Identify which cell holds the provided text, then report its [X, Y] central coordinate. 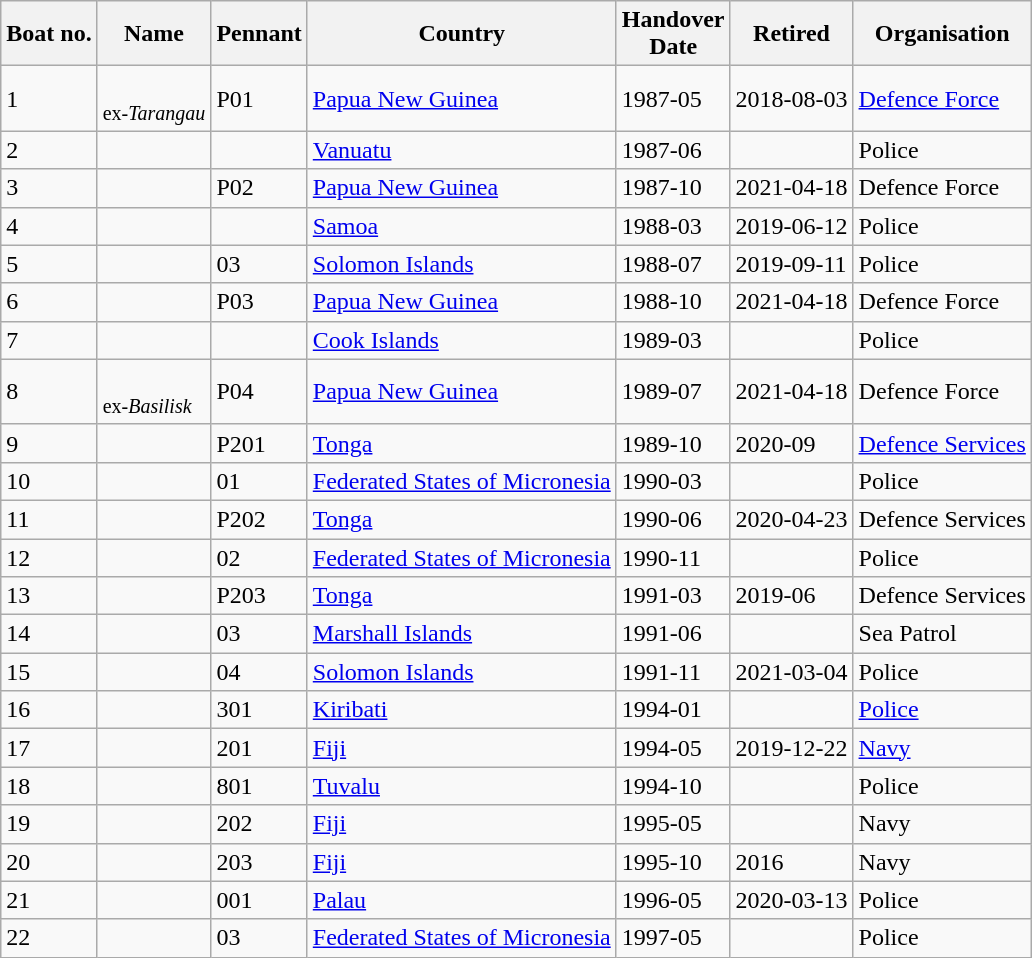
17 [49, 748]
Vanuatu [462, 150]
Name [154, 34]
1994-01 [673, 710]
P01 [259, 98]
1994-10 [673, 786]
Retired [792, 34]
Organisation [942, 34]
1988-07 [673, 264]
2021-03-04 [792, 672]
1 [49, 98]
Sea Patrol [942, 634]
301 [259, 710]
3 [49, 188]
801 [259, 786]
7 [49, 340]
1995-10 [673, 862]
ex-Basilisk [154, 392]
1987-10 [673, 188]
19 [49, 824]
2018-08-03 [792, 98]
P201 [259, 443]
1987-06 [673, 150]
1991-06 [673, 634]
Palau [462, 900]
Boat no. [49, 34]
1988-10 [673, 302]
Tuvalu [462, 786]
12 [49, 557]
16 [49, 710]
1989-03 [673, 340]
1989-10 [673, 443]
203 [259, 862]
Samoa [462, 226]
1995-05 [673, 824]
2019-06-12 [792, 226]
1996-05 [673, 900]
20 [49, 862]
1987-05 [673, 98]
1989-07 [673, 392]
Marshall Islands [462, 634]
P202 [259, 519]
Cook Islands [462, 340]
15 [49, 672]
2020-03-13 [792, 900]
1991-03 [673, 596]
18 [49, 786]
Kiribati [462, 710]
201 [259, 748]
2019-09-11 [792, 264]
4 [49, 226]
14 [49, 634]
2020-04-23 [792, 519]
1990-03 [673, 481]
2 [49, 150]
2019-06 [792, 596]
P04 [259, 392]
21 [49, 900]
5 [49, 264]
001 [259, 900]
22 [49, 938]
2020-09 [792, 443]
8 [49, 392]
Country [462, 34]
10 [49, 481]
1994-05 [673, 748]
P02 [259, 188]
11 [49, 519]
6 [49, 302]
ex-Tarangau [154, 98]
1990-11 [673, 557]
02 [259, 557]
202 [259, 824]
01 [259, 481]
2016 [792, 862]
9 [49, 443]
1997-05 [673, 938]
1988-03 [673, 226]
Pennant [259, 34]
13 [49, 596]
P203 [259, 596]
04 [259, 672]
P03 [259, 302]
1991-11 [673, 672]
2019-12-22 [792, 748]
HandoverDate [673, 34]
1990-06 [673, 519]
